Identify which cell holds the provided text, then report its [X, Y] central coordinate. 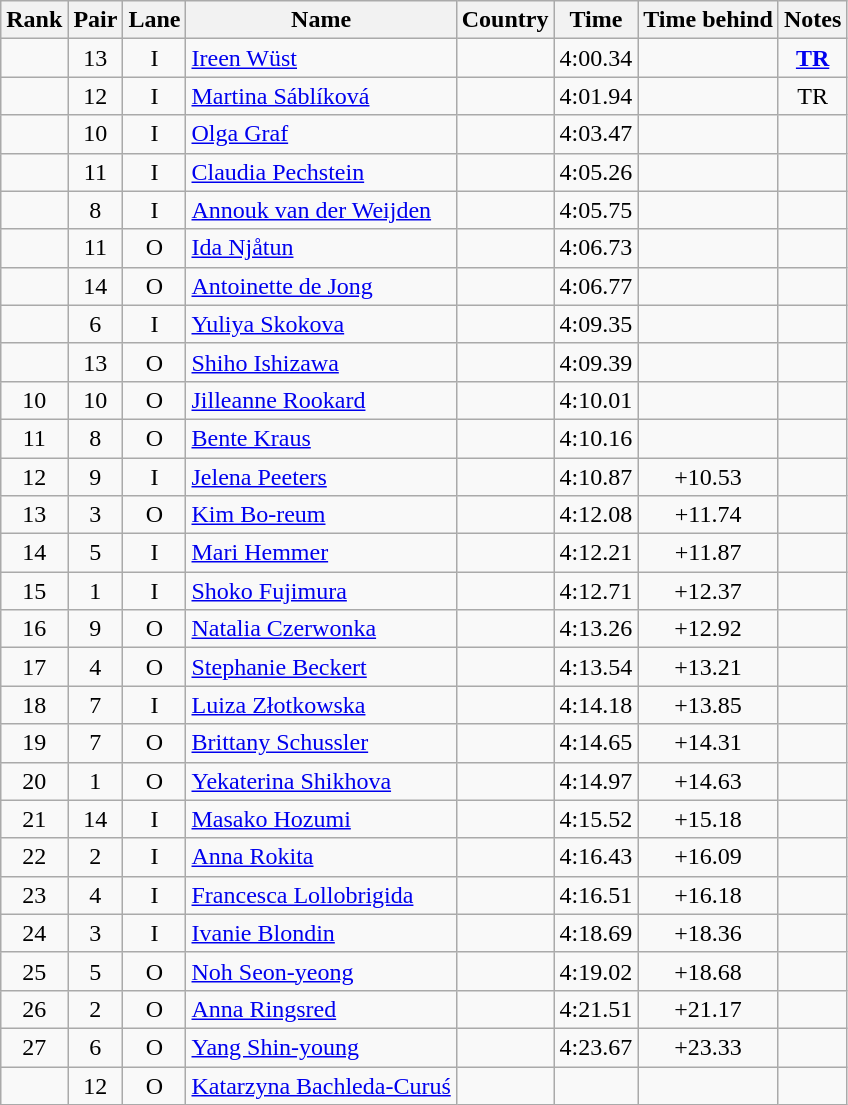
Pair [96, 20]
Ireen Wüst [321, 58]
4:12.21 [596, 553]
4:01.94 [596, 96]
Olga Graf [321, 134]
Rank [34, 20]
26 [34, 1009]
4:14.97 [596, 781]
Anna Ringsred [321, 1009]
+12.37 [708, 591]
Annouk van der Weijden [321, 210]
16 [34, 629]
4:19.02 [596, 971]
Mari Hemmer [321, 553]
4:12.08 [596, 515]
17 [34, 667]
Notes [812, 20]
+11.87 [708, 553]
+18.36 [708, 933]
Shoko Fujimura [321, 591]
Francesca Lollobrigida [321, 895]
Masako Hozumi [321, 819]
+16.09 [708, 857]
+12.92 [708, 629]
+16.18 [708, 895]
Yekaterina Shikhova [321, 781]
Luiza Złotkowska [321, 705]
4:10.01 [596, 400]
Ivanie Blondin [321, 933]
+11.74 [708, 515]
4:21.51 [596, 1009]
Anna Rokita [321, 857]
+14.63 [708, 781]
Claudia Pechstein [321, 172]
Shiho Ishizawa [321, 362]
Time [596, 20]
4:06.77 [596, 286]
+14.31 [708, 743]
Noh Seon-yeong [321, 971]
Name [321, 20]
18 [34, 705]
4:10.87 [596, 477]
24 [34, 933]
21 [34, 819]
4:15.52 [596, 819]
4:23.67 [596, 1047]
Katarzyna Bachleda-Curuś [321, 1085]
19 [34, 743]
Time behind [708, 20]
4:18.69 [596, 933]
4:13.26 [596, 629]
4:03.47 [596, 134]
Country [505, 20]
Stephanie Beckert [321, 667]
4:00.34 [596, 58]
4:12.71 [596, 591]
Antoinette de Jong [321, 286]
20 [34, 781]
15 [34, 591]
Kim Bo-reum [321, 515]
4:09.35 [596, 324]
Jilleanne Rookard [321, 400]
4:13.54 [596, 667]
4:14.18 [596, 705]
4:14.65 [596, 743]
Lane [154, 20]
23 [34, 895]
Brittany Schussler [321, 743]
Yang Shin-young [321, 1047]
+13.21 [708, 667]
4:05.75 [596, 210]
+15.18 [708, 819]
4:16.43 [596, 857]
4:10.16 [596, 438]
Natalia Czerwonka [321, 629]
+21.17 [708, 1009]
Martina Sáblíková [321, 96]
22 [34, 857]
+13.85 [708, 705]
Jelena Peeters [321, 477]
4:06.73 [596, 248]
4:05.26 [596, 172]
25 [34, 971]
Ida Njåtun [321, 248]
+10.53 [708, 477]
+18.68 [708, 971]
+23.33 [708, 1047]
4:09.39 [596, 362]
4:16.51 [596, 895]
Bente Kraus [321, 438]
27 [34, 1047]
Yuliya Skokova [321, 324]
